For the text-containing cell, return its midpoint in [x, y] coordinate format. 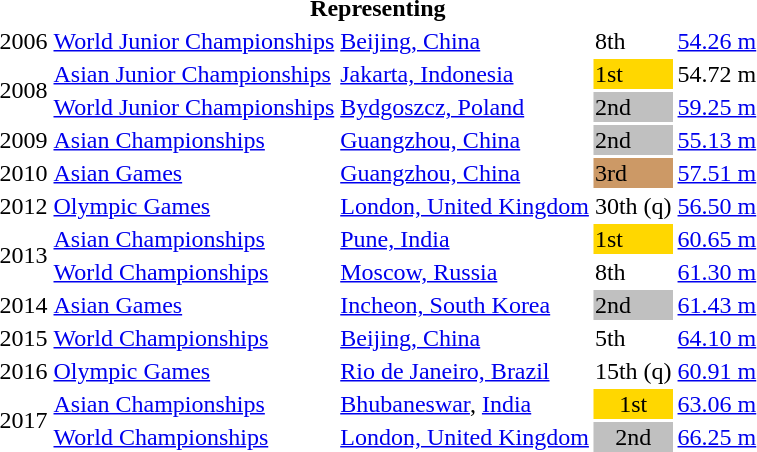
5th [633, 338]
Jakarta, Indonesia [465, 74]
Bydgoszcz, Poland [465, 107]
Asian Junior Championships [194, 74]
Pune, India [465, 239]
15th (q) [633, 371]
Moscow, Russia [465, 272]
Incheon, South Korea [465, 305]
3rd [633, 173]
Bhubaneswar, India [465, 404]
30th (q) [633, 206]
Rio de Janeiro, Brazil [465, 371]
